Return [x, y] of the center of cell containing provided text 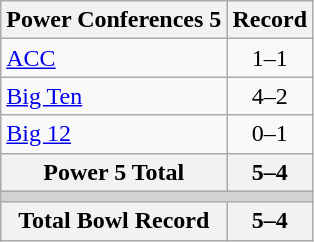
Power Conferences 5 [114, 20]
Big 12 [114, 134]
0–1 [270, 134]
Power 5 Total [114, 172]
1–1 [270, 58]
Total Bowl Record [114, 221]
ACC [114, 58]
4–2 [270, 96]
Big Ten [114, 96]
Record [270, 20]
